Extract the [x, y] coordinate from the center of the cell holding the provided text.  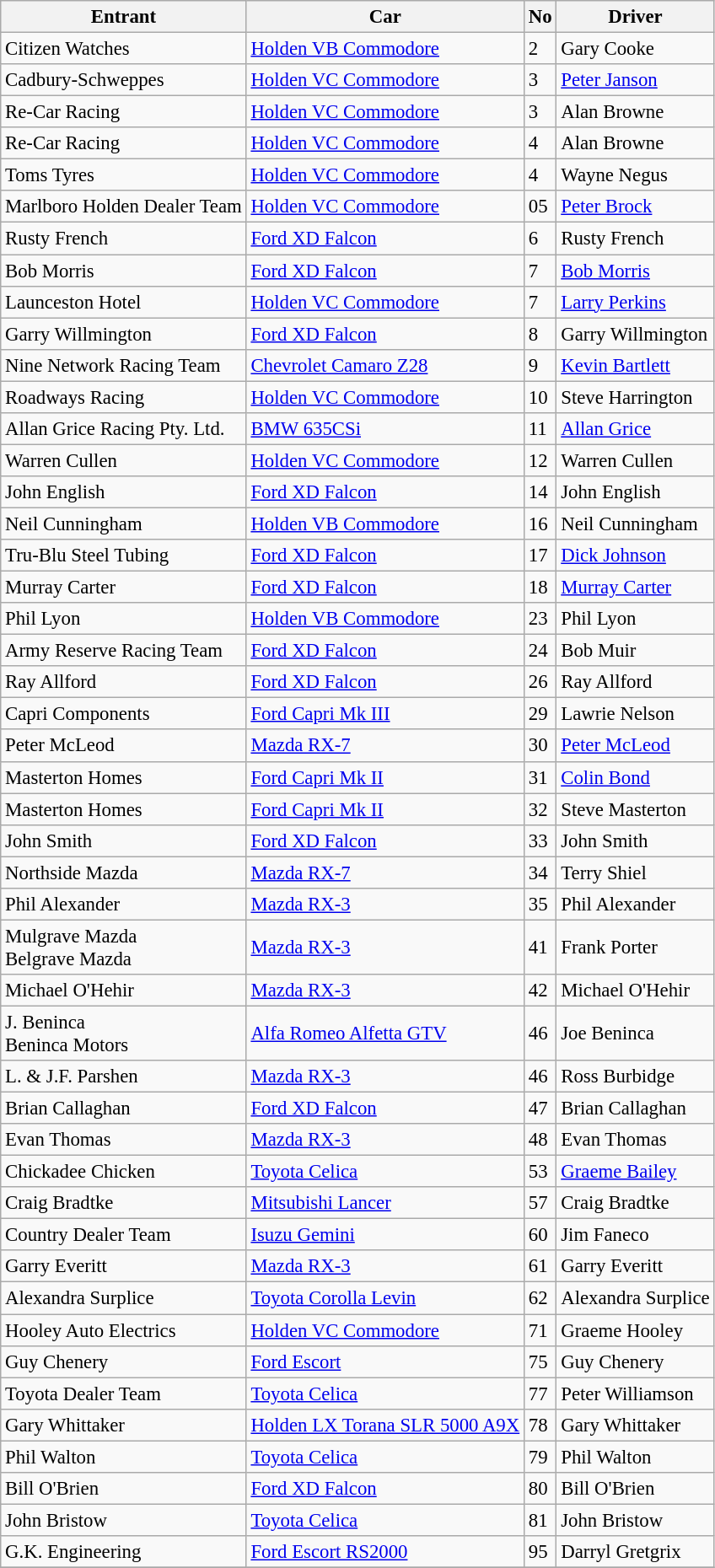
10 [540, 397]
J. Beninca Beninca Motors [123, 1034]
L. & J.F. Parshen [123, 1077]
Northside Mazda [123, 873]
Kevin Bartlett [636, 365]
Isuzu Gemini [384, 1235]
Steve Masterton [636, 809]
Chickadee Chicken [123, 1172]
48 [540, 1140]
Toms Tyres [123, 175]
Chevrolet Camaro Z28 [384, 365]
Ford Escort [384, 1361]
33 [540, 840]
Toyota Corolla Levin [384, 1298]
BMW 635CSi [384, 429]
Cadbury-Schweppes [123, 80]
Peter Brock [636, 207]
Army Reserve Racing Team [123, 651]
75 [540, 1361]
60 [540, 1235]
62 [540, 1298]
Gary Cooke [636, 49]
61 [540, 1267]
Car [384, 17]
Jim Faneco [636, 1235]
Allan Grice Racing Pty. Ltd. [123, 429]
Bob Muir [636, 651]
Darryl Gretgrix [636, 1552]
Holden LX Torana SLR 5000 A9X [384, 1425]
Dick Johnson [636, 556]
Entrant [123, 17]
26 [540, 682]
Citizen Watches [123, 49]
Hooley Auto Electrics [123, 1330]
Country Dealer Team [123, 1235]
8 [540, 334]
29 [540, 714]
57 [540, 1203]
34 [540, 873]
Joe Beninca [636, 1034]
Terry Shiel [636, 873]
Driver [636, 17]
95 [540, 1552]
32 [540, 809]
Frank Porter [636, 948]
Peter Williamson [636, 1393]
24 [540, 651]
Alfa Romeo Alfetta GTV [384, 1034]
14 [540, 492]
30 [540, 746]
35 [540, 905]
Ford Escort RS2000 [384, 1552]
Steve Harrington [636, 397]
Toyota Dealer Team [123, 1393]
23 [540, 619]
Wayne Negus [636, 175]
12 [540, 460]
11 [540, 429]
Lawrie Nelson [636, 714]
17 [540, 556]
Roadways Racing [123, 397]
79 [540, 1457]
2 [540, 49]
77 [540, 1393]
Mulgrave Mazda Belgrave Mazda [123, 948]
Colin Bond [636, 777]
Ross Burbidge [636, 1077]
18 [540, 588]
Larry Perkins [636, 302]
Nine Network Racing Team [123, 365]
05 [540, 207]
Mitsubishi Lancer [384, 1203]
Launceston Hotel [123, 302]
Ford Capri Mk III [384, 714]
6 [540, 239]
53 [540, 1172]
Graeme Hooley [636, 1330]
78 [540, 1425]
Allan Grice [636, 429]
16 [540, 524]
9 [540, 365]
Capri Components [123, 714]
31 [540, 777]
Tru-Blu Steel Tubing [123, 556]
71 [540, 1330]
41 [540, 948]
Graeme Bailey [636, 1172]
47 [540, 1109]
80 [540, 1489]
42 [540, 991]
81 [540, 1520]
Marlboro Holden Dealer Team [123, 207]
Peter Janson [636, 80]
No [540, 17]
G.K. Engineering [123, 1552]
